Locate the cell with the specified text and output its (X, Y) center coordinate. 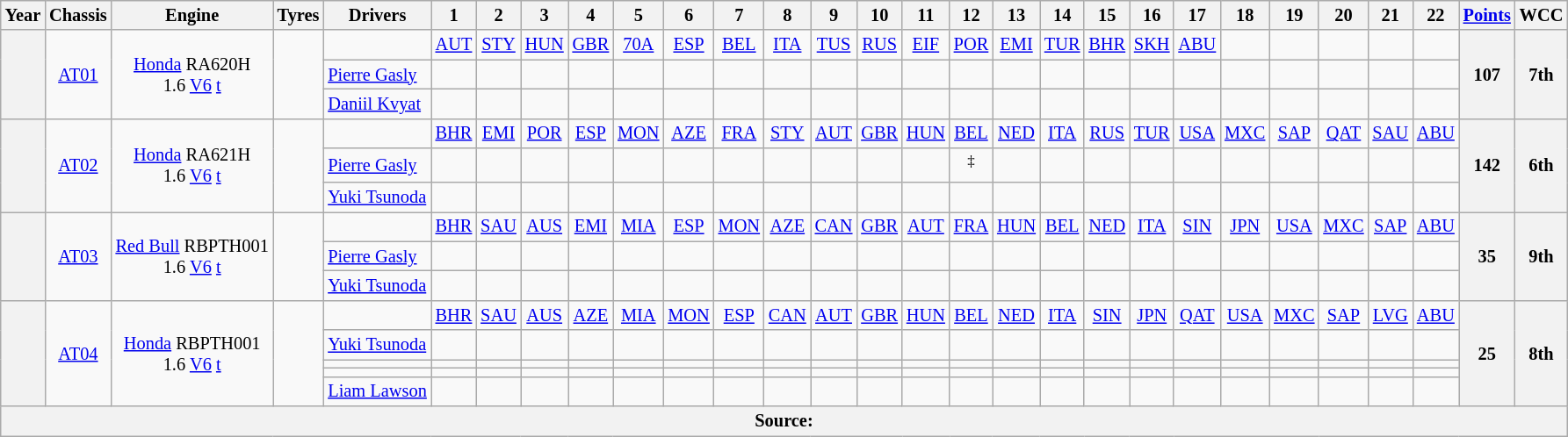
1 (454, 15)
Honda RBPTH0011.6 V6 t (192, 353)
Year (23, 15)
LVG (1391, 315)
Drivers (377, 15)
Red Bull RBPTH0011.6 V6 t (192, 256)
Tyres (299, 15)
3 (545, 15)
Honda RA621H1.6 V6 t (192, 165)
142 (1487, 165)
8th (1542, 353)
13 (1016, 15)
9 (835, 15)
8 (787, 15)
20 (1343, 15)
4 (591, 15)
6 (689, 15)
70A (638, 45)
6th (1542, 165)
5 (638, 15)
Liam Lawson (377, 391)
Honda RA620H1.6 V6 t (192, 74)
19 (1294, 15)
7th (1542, 74)
WCC (1542, 15)
12 (972, 15)
14 (1062, 15)
Source: (784, 420)
SKH (1152, 45)
22 (1435, 15)
Points (1487, 15)
107 (1487, 74)
21 (1391, 15)
25 (1487, 353)
16 (1152, 15)
18 (1245, 15)
AT02 (77, 165)
17 (1196, 15)
TUS (835, 45)
35 (1487, 256)
15 (1107, 15)
AT04 (77, 353)
Engine (192, 15)
11 (926, 15)
EIF (926, 45)
2 (498, 15)
Chassis (77, 15)
10 (879, 15)
‡ (972, 165)
9th (1542, 256)
7 (740, 15)
AT01 (77, 74)
AT03 (77, 256)
Daniil Kvyat (377, 104)
